Search for the cell housing the specified text and yield its [X, Y] center coordinate. 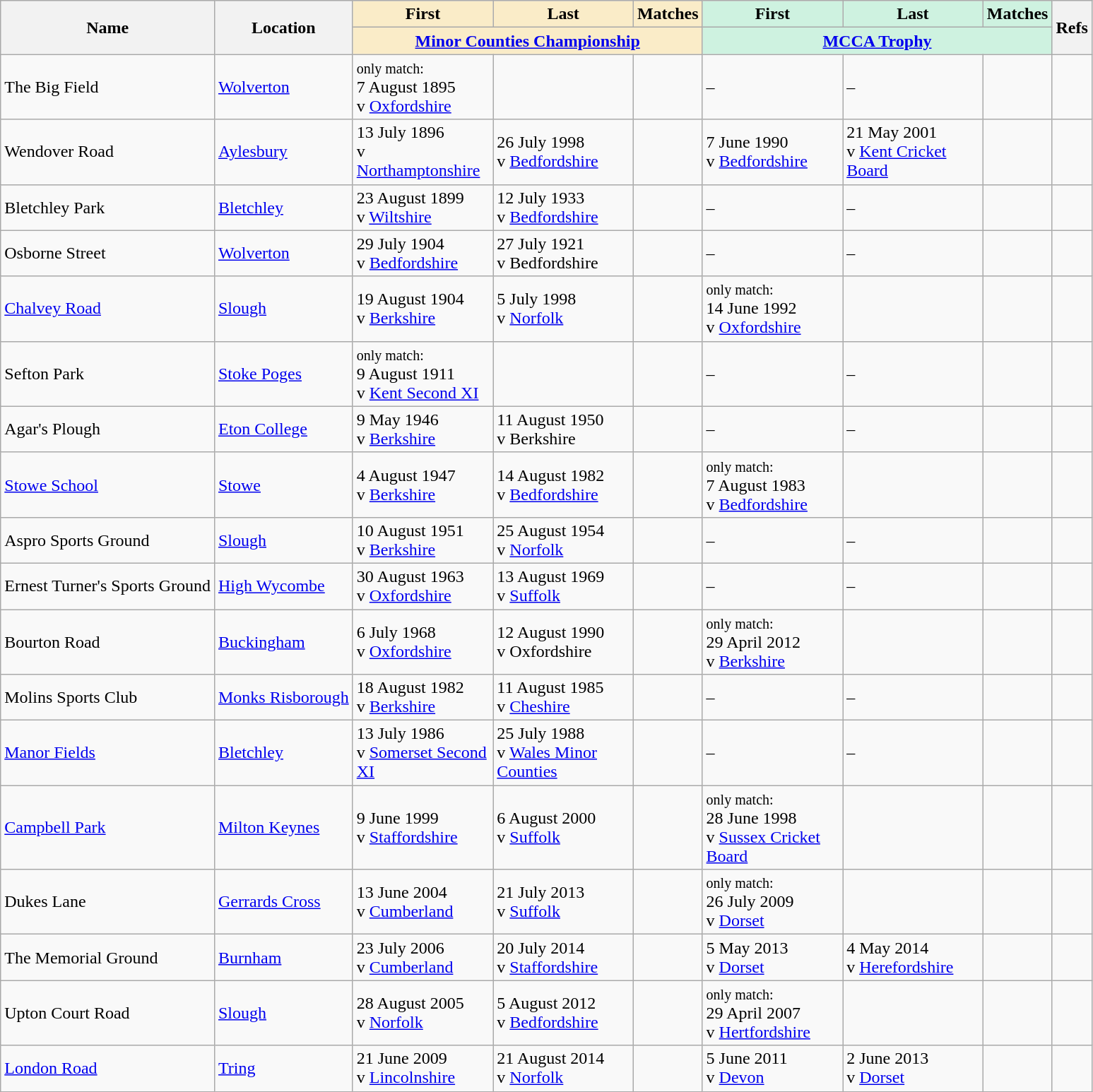
Milton Keynes [283, 828]
only match:29 April 2007v Hertfordshire [773, 1013]
Osborne Street [107, 253]
Name [107, 28]
20 July 2014v Staffordshire [564, 958]
6 July 1968v Oxfordshire [423, 641]
25 August 1954v Norfolk [564, 540]
Bletchley Park [107, 208]
25 July 1988v Wales Minor Counties [564, 753]
Chalvey Road [107, 309]
Sefton Park [107, 374]
Stoke Poges [283, 374]
only match:7 August 1895v Oxfordshire [423, 87]
7 June 1990v Bedfordshire [773, 152]
Buckingham [283, 641]
13 August 1969v Suffolk [564, 586]
The Memorial Ground [107, 958]
Stowe School [107, 485]
High Wycombe [283, 586]
21 August 2014v Norfolk [564, 1068]
18 August 1982v Berkshire [423, 698]
6 August 2000v Suffolk [564, 828]
5 May 2013v Dorset [773, 958]
5 June 2011v Devon [773, 1068]
Refs [1072, 28]
only match:28 June 1998v Sussex Cricket Board [773, 828]
26 July 1998v Bedfordshire [564, 152]
11 August 1950v Berkshire [564, 429]
5 July 1998v Norfolk [564, 309]
only match:26 July 2009v Dorset [773, 902]
2 June 2013v Dorset [913, 1068]
Manor Fields [107, 753]
Ernest Turner's Sports Ground [107, 586]
only match:29 April 2012v Berkshire [773, 641]
10 August 1951v Berkshire [423, 540]
Molins Sports Club [107, 698]
Tring [283, 1068]
14 August 1982v Bedfordshire [564, 485]
23 July 2006v Cumberland [423, 958]
21 July 2013v Suffolk [564, 902]
Campbell Park [107, 828]
11 August 1985v Cheshire [564, 698]
Stowe [283, 485]
4 May 2014v Herefordshire [913, 958]
Dukes Lane [107, 902]
Gerrards Cross [283, 902]
only match:7 August 1983v Bedfordshire [773, 485]
MCCA Trophy [878, 41]
13 July 1986v Somerset Second XI [423, 753]
19 August 1904v Berkshire [423, 309]
13 July 1896v Northamptonshire [423, 152]
Aspro Sports Ground [107, 540]
Bourton Road [107, 641]
London Road [107, 1068]
Eton College [283, 429]
29 July 1904v Bedfordshire [423, 253]
Minor Counties Championship [527, 41]
only match:14 June 1992v Oxfordshire [773, 309]
Aylesbury [283, 152]
21 June 2009v Lincolnshire [423, 1068]
only match:9 August 1911v Kent Second XI [423, 374]
Agar's Plough [107, 429]
27 July 1921v Bedfordshire [564, 253]
The Big Field [107, 87]
4 August 1947v Berkshire [423, 485]
28 August 2005v Norfolk [423, 1013]
12 August 1990v Oxfordshire [564, 641]
Burnham [283, 958]
13 June 2004v Cumberland [423, 902]
30 August 1963v Oxfordshire [423, 586]
Location [283, 28]
23 August 1899v Wiltshire [423, 208]
Monks Risborough [283, 698]
Wendover Road [107, 152]
9 May 1946v Berkshire [423, 429]
5 August 2012v Bedfordshire [564, 1013]
Upton Court Road [107, 1013]
12 July 1933v Bedfordshire [564, 208]
9 June 1999v Staffordshire [423, 828]
21 May 2001v Kent Cricket Board [913, 152]
